Extract the (x, y) coordinate from the center of the cell holding the provided text.  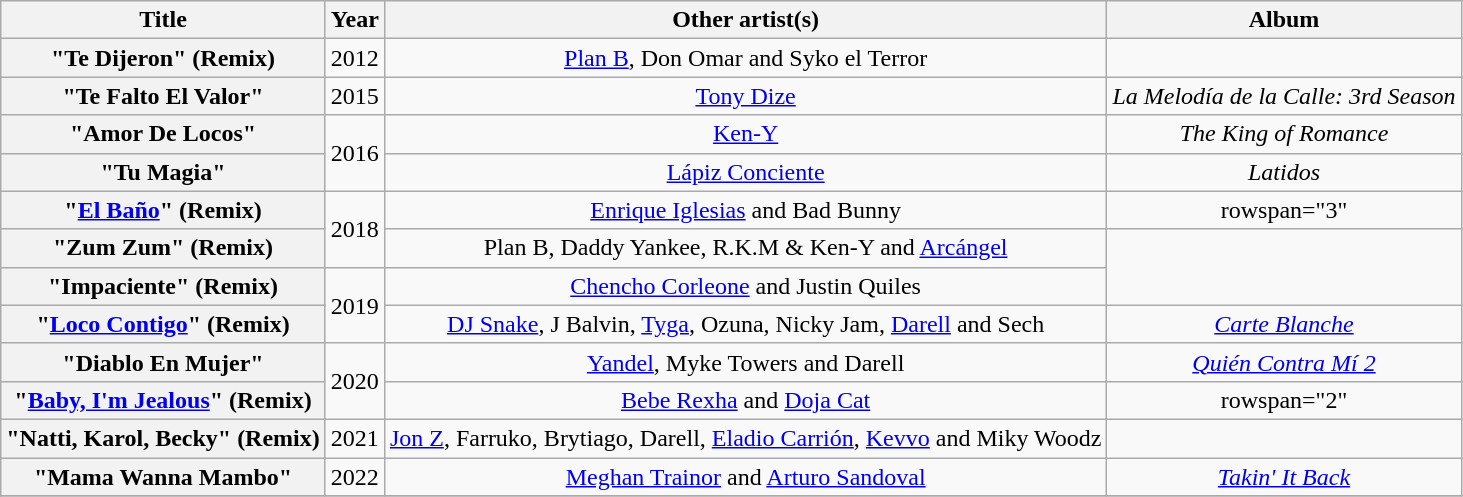
Other artist(s) (746, 20)
Enrique Iglesias and Bad Bunny (746, 210)
"Loco Contigo" (Remix) (164, 324)
Carte Blanche (1284, 324)
The King of Romance (1284, 134)
Plan B, Daddy Yankee, R.K.M & Ken-Y and Arcángel (746, 248)
"El Baño" (Remix) (164, 210)
"Zum Zum" (Remix) (164, 248)
2015 (354, 96)
2018 (354, 229)
2019 (354, 305)
"Impaciente" (Remix) (164, 286)
Plan B, Don Omar and Syko el Terror (746, 58)
Year (354, 20)
Album (1284, 20)
Meghan Trainor and Arturo Sandoval (746, 477)
DJ Snake, J Balvin, Tyga, Ozuna, Nicky Jam, Darell and Sech (746, 324)
2022 (354, 477)
rowspan="3" (1284, 210)
Takin' It Back (1284, 477)
Bebe Rexha and Doja Cat (746, 400)
"Amor De Locos" (164, 134)
"Te Falto El Valor" (164, 96)
2012 (354, 58)
"Baby, I'm Jealous" (Remix) (164, 400)
Chencho Corleone and Justin Quiles (746, 286)
Jon Z, Farruko, Brytiago, Darell, Eladio Carrión, Kevvo and Miky Woodz (746, 438)
Lápiz Conciente (746, 172)
Latidos (1284, 172)
2016 (354, 153)
Tony Dize (746, 96)
Yandel, Myke Towers and Darell (746, 362)
"Te Dijeron" (Remix) (164, 58)
"Natti, Karol, Becky" (Remix) (164, 438)
La Melodía de la Calle: 3rd Season (1284, 96)
"Diablo En Mujer" (164, 362)
rowspan="2" (1284, 400)
2021 (354, 438)
Ken-Y (746, 134)
"Tu Magia" (164, 172)
Quién Contra Mí 2 (1284, 362)
2020 (354, 381)
Title (164, 20)
"Mama Wanna Mambo" (164, 477)
